Return the [X, Y] coordinate for the center point of the cell that contains the specified text.  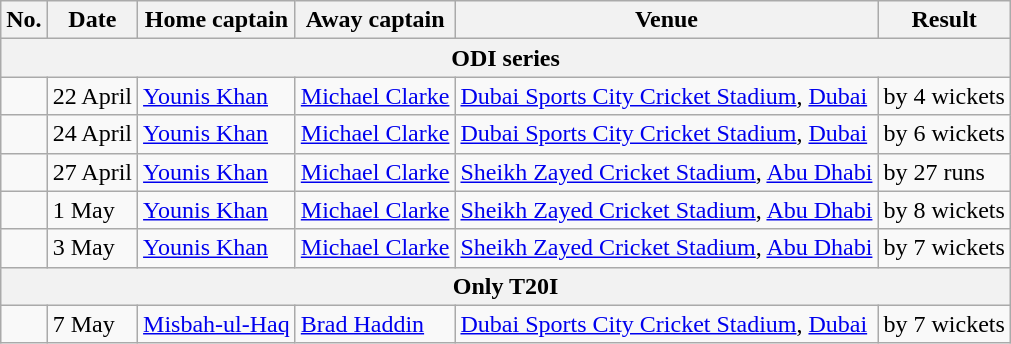
by 8 wickets [944, 210]
3 May [92, 248]
Venue [666, 20]
Result [944, 20]
ODI series [506, 58]
Brad Haddin [375, 324]
22 April [92, 96]
Date [92, 20]
No. [24, 20]
24 April [92, 134]
Away captain [375, 20]
27 April [92, 172]
Only T20I [506, 286]
Home captain [217, 20]
7 May [92, 324]
by 27 runs [944, 172]
by 4 wickets [944, 96]
Misbah-ul-Haq [217, 324]
1 May [92, 210]
by 6 wickets [944, 134]
